Pinpoint the cell where the given text exists, returning its [X, Y] midpoint coordinate. 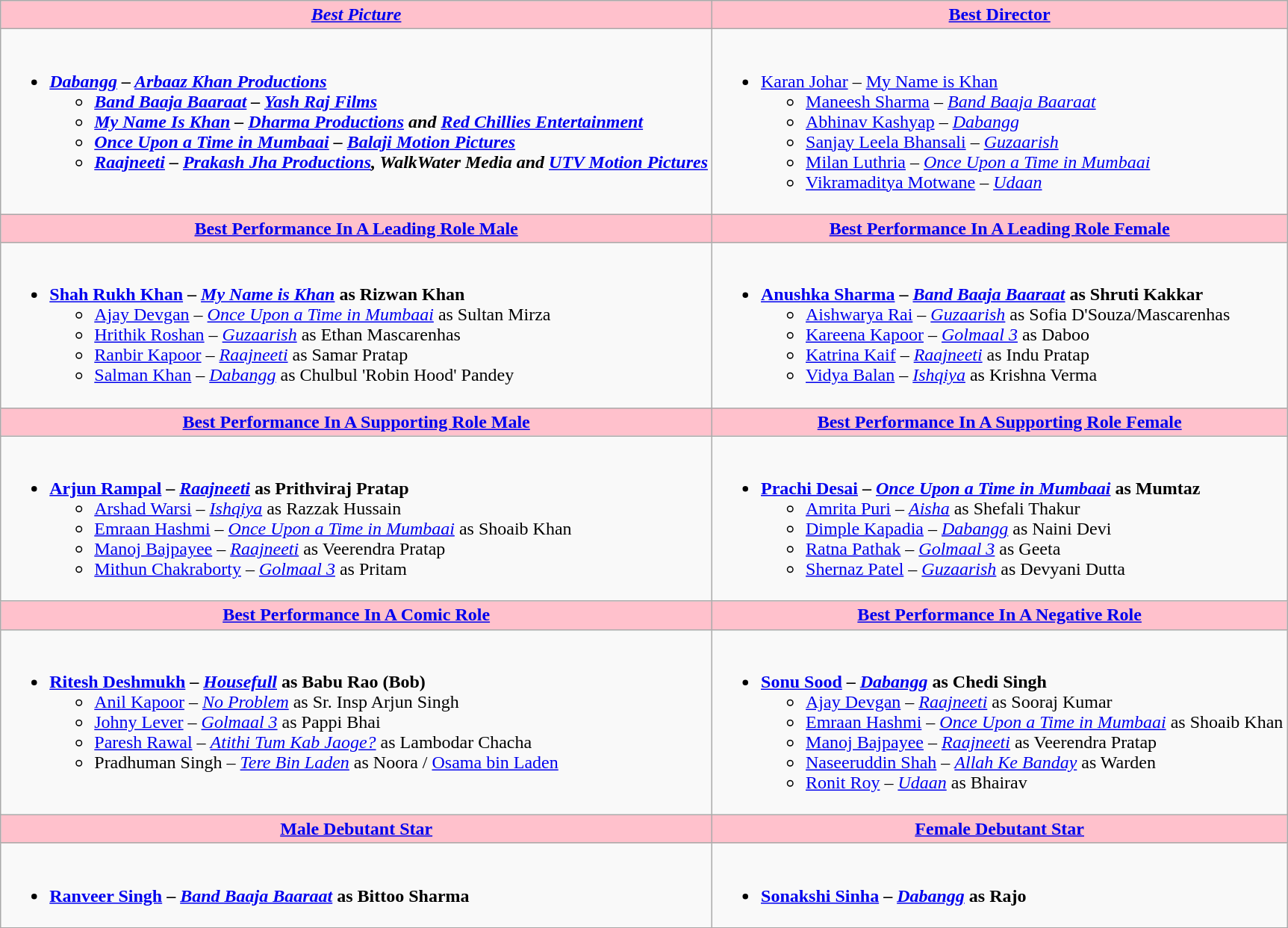
Best Performance In A Supporting Role Female [1000, 422]
Best Performance In A Negative Role [1000, 615]
Best Picture [357, 15]
Female Debutant Star [1000, 829]
Male Debutant Star [357, 829]
Best Director [1000, 15]
Ranveer Singh – Band Baaja Baaraat as Bittoo Sharma [357, 885]
Best Performance In A Supporting Role Male [357, 422]
Best Performance In A Leading Role Male [357, 228]
Sonakshi Sinha – Dabangg as Rajo [1000, 885]
Best Performance In A Leading Role Female [1000, 228]
Best Performance In A Comic Role [357, 615]
